Detect which cell encompasses the target text, then output its [X, Y] center coordinate. 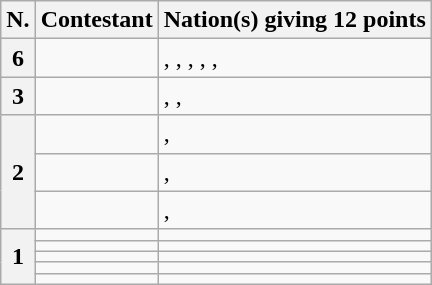
N. [18, 20]
Contestant [96, 20]
1 [18, 256]
6 [18, 58]
, , [294, 96]
3 [18, 96]
, , , , , [294, 58]
2 [18, 172]
Nation(s) giving 12 points [294, 20]
